Identify which cell holds the provided text, then report its (x, y) central coordinate. 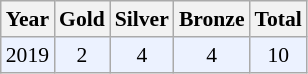
Silver (142, 19)
Bronze (212, 19)
10 (278, 55)
Total (278, 19)
2 (82, 55)
2019 (28, 55)
Year (28, 19)
Gold (82, 19)
